Determine the (X, Y) coordinate at the center of the cell enclosing the given text.  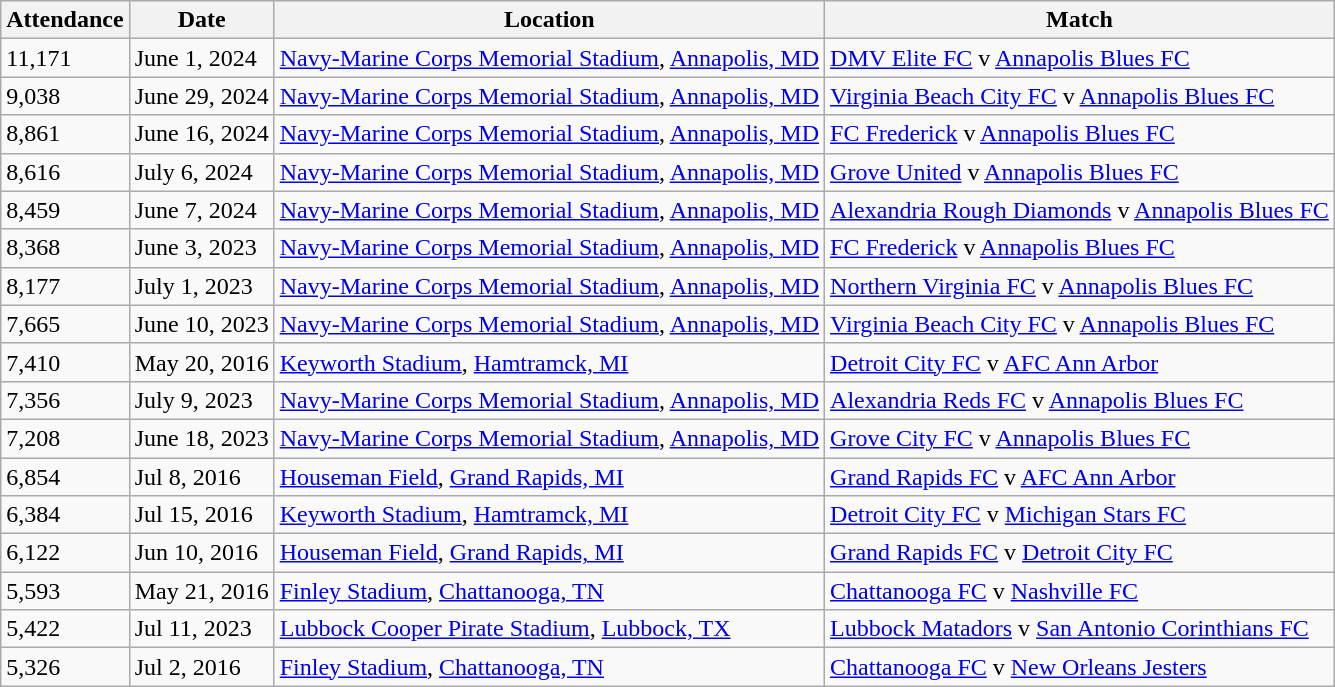
July 1, 2023 (202, 286)
Grove City FC v Annapolis Blues FC (1080, 438)
Chattanooga FC v New Orleans Jesters (1080, 667)
9,038 (65, 96)
Lubbock Matadors v San Antonio Corinthians FC (1080, 629)
Match (1080, 20)
Attendance (65, 20)
6,122 (65, 553)
Grand Rapids FC v AFC Ann Arbor (1080, 477)
7,665 (65, 324)
Grand Rapids FC v Detroit City FC (1080, 553)
Grove United v Annapolis Blues FC (1080, 172)
8,177 (65, 286)
Chattanooga FC v Nashville FC (1080, 591)
July 9, 2023 (202, 400)
June 29, 2024 (202, 96)
8,861 (65, 134)
11,171 (65, 58)
Location (549, 20)
June 7, 2024 (202, 210)
Jul 15, 2016 (202, 515)
Jul 11, 2023 (202, 629)
Jul 2, 2016 (202, 667)
6,854 (65, 477)
5,326 (65, 667)
Detroit City FC v AFC Ann Arbor (1080, 362)
Detroit City FC v Michigan Stars FC (1080, 515)
5,422 (65, 629)
Lubbock Cooper Pirate Stadium, Lubbock, TX (549, 629)
DMV Elite FC v Annapolis Blues FC (1080, 58)
May 21, 2016 (202, 591)
Alexandria Rough Diamonds v Annapolis Blues FC (1080, 210)
6,384 (65, 515)
7,356 (65, 400)
Jun 10, 2016 (202, 553)
Northern Virginia FC v Annapolis Blues FC (1080, 286)
7,410 (65, 362)
June 18, 2023 (202, 438)
8,368 (65, 248)
June 16, 2024 (202, 134)
June 3, 2023 (202, 248)
June 10, 2023 (202, 324)
Date (202, 20)
5,593 (65, 591)
Alexandria Reds FC v Annapolis Blues FC (1080, 400)
June 1, 2024 (202, 58)
7,208 (65, 438)
8,459 (65, 210)
July 6, 2024 (202, 172)
8,616 (65, 172)
May 20, 2016 (202, 362)
Jul 8, 2016 (202, 477)
